Return (X, Y) of the center of cell containing provided text 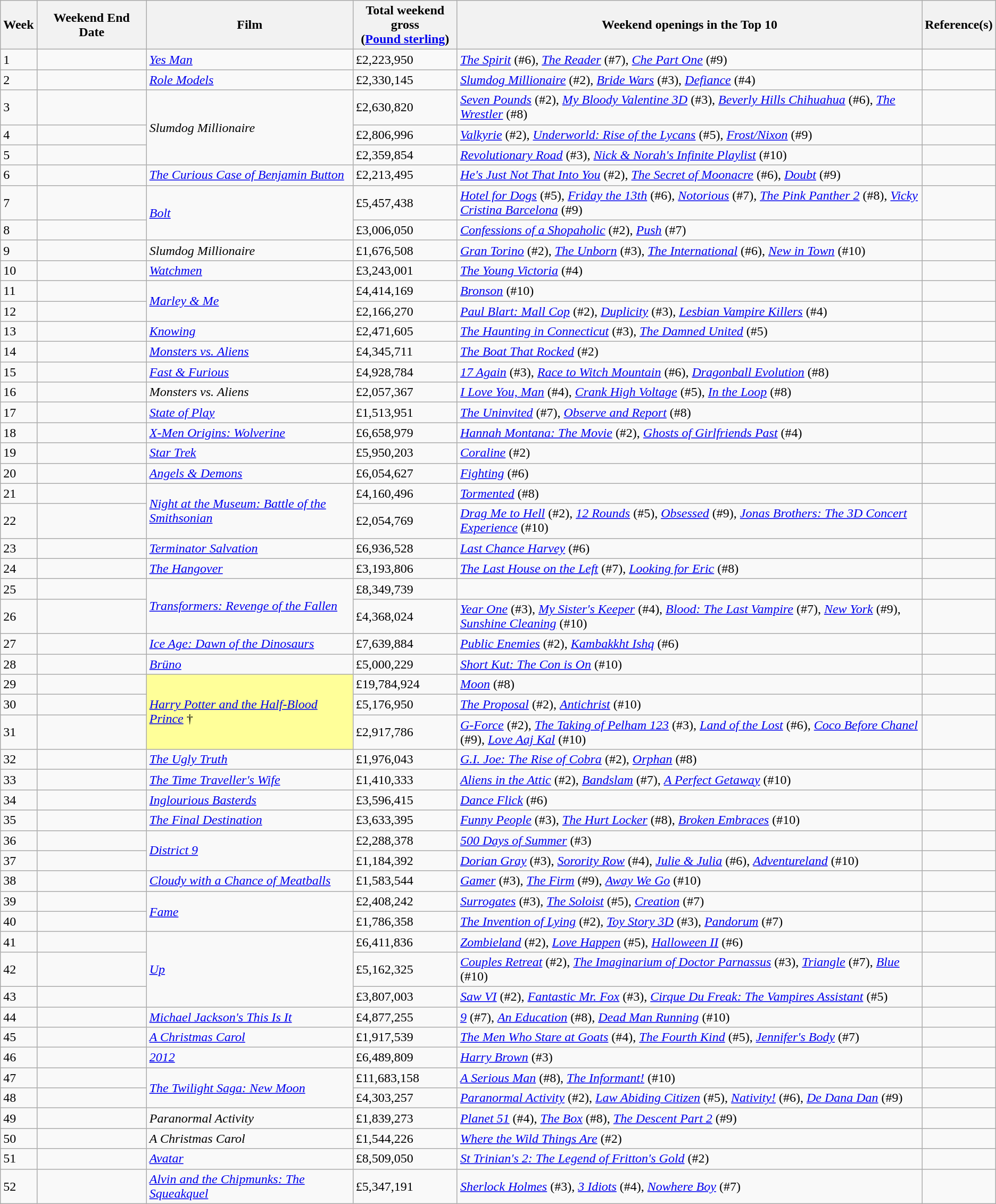
Gamer (#3), The Firm (#9), Away We Go (#10) (690, 881)
The Ugly Truth (250, 760)
28 (19, 664)
21 (19, 493)
30 (19, 705)
35 (19, 820)
Night at the Museum: Battle of the Smithsonian (250, 511)
43 (19, 996)
£4,303,257 (405, 1098)
14 (19, 352)
Total weekend gross(Pound sterling) (405, 25)
1 (19, 60)
Alvin and the Chipmunks: The Squeakquel (250, 1186)
Film (250, 25)
8 (19, 230)
The Final Destination (250, 820)
9 (19, 250)
11 (19, 291)
Yes Man (250, 60)
£3,193,806 (405, 568)
Role Models (250, 80)
Knowing (250, 332)
Paranormal Activity (250, 1118)
Weekend End Date (92, 25)
The Spirit (#6), The Reader (#7), Che Part One (#9) (690, 60)
Terminator Salvation (250, 548)
The Young Victoria (#4) (690, 270)
Year One (#3), My Sister's Keeper (#4), Blood: The Last Vampire (#7), New York (#9), Sunshine Cleaning (#10) (690, 616)
22 (19, 521)
Last Chance Harvey (#6) (690, 548)
Dance Flick (#6) (690, 800)
£2,806,996 (405, 135)
20 (19, 473)
G.I. Joe: The Rise of Cobra (#2), Orphan (#8) (690, 760)
Angels & Demons (250, 473)
Zombieland (#2), Love Happen (#5), Halloween II (#6) (690, 942)
24 (19, 568)
31 (19, 732)
Brüno (250, 664)
£8,349,739 (405, 589)
£1,544,226 (405, 1139)
18 (19, 433)
£4,877,255 (405, 1017)
34 (19, 800)
State of Play (250, 413)
37 (19, 861)
Public Enemies (#2), Kambakkht Ishq (#6) (690, 644)
Valkyrie (#2), Underworld: Rise of the Lycans (#5), Frost/Nixon (#9) (690, 135)
I Love You, Man (#4), Crank High Voltage (#5), In the Loop (#8) (690, 392)
The Haunting in Connecticut (#3), The Damned United (#5) (690, 332)
Bronson (#10) (690, 291)
£6,411,836 (405, 942)
Slumdog Millionaire (#2), Bride Wars (#3), Defiance (#4) (690, 80)
Moon (#8) (690, 685)
£1,583,544 (405, 881)
£4,368,024 (405, 616)
Watchmen (250, 270)
The Curious Case of Benjamin Button (250, 175)
£6,054,627 (405, 473)
The Boat That Rocked (#2) (690, 352)
£2,408,242 (405, 901)
44 (19, 1017)
The Last House on the Left (#7), Looking for Eric (#8) (690, 568)
3 (19, 108)
£1,676,508 (405, 250)
£1,786,358 (405, 921)
£1,917,539 (405, 1037)
£5,162,325 (405, 969)
39 (19, 901)
£2,166,270 (405, 311)
13 (19, 332)
£2,288,378 (405, 840)
Paul Blart: Mall Cop (#2), Duplicity (#3), Lesbian Vampire Killers (#4) (690, 311)
Surrogates (#3), The Soloist (#5), Creation (#7) (690, 901)
Coraline (#2) (690, 453)
Cloudy with a Chance of Meatballs (250, 881)
Hannah Montana: The Movie (#2), Ghosts of Girlfriends Past (#4) (690, 433)
Reference(s) (959, 25)
£8,509,050 (405, 1159)
£6,489,809 (405, 1058)
£2,054,769 (405, 521)
£1,184,392 (405, 861)
4 (19, 135)
£2,330,145 (405, 80)
17 Again (#3), Race to Witch Mountain (#6), Dragonball Evolution (#8) (690, 372)
48 (19, 1098)
£3,243,001 (405, 270)
Dorian Gray (#3), Sorority Row (#4), Julie & Julia (#6), Adventureland (#10) (690, 861)
£19,784,924 (405, 685)
£1,513,951 (405, 413)
Hotel for Dogs (#5), Friday the 13th (#6), Notorious (#7), The Pink Panther 2 (#8), Vicky Cristina Barcelona (#9) (690, 202)
The Proposal (#2), Antichrist (#10) (690, 705)
7 (19, 202)
The Men Who Stare at Goats (#4), The Fourth Kind (#5), Jennifer's Body (#7) (690, 1037)
£5,176,950 (405, 705)
33 (19, 780)
£6,658,979 (405, 433)
6 (19, 175)
£2,223,950 (405, 60)
10 (19, 270)
£1,410,333 (405, 780)
Where the Wild Things Are (#2) (690, 1139)
The Hangover (250, 568)
£7,639,884 (405, 644)
Avatar (250, 1159)
Gran Torino (#2), The Unborn (#3), The International (#6), New in Town (#10) (690, 250)
26 (19, 616)
The Uninvited (#7), Observe and Report (#8) (690, 413)
£4,160,496 (405, 493)
£2,213,495 (405, 175)
District 9 (250, 851)
Seven Pounds (#2), My Bloody Valentine 3D (#3), Beverly Hills Chihuahua (#6), The Wrestler (#8) (690, 108)
£2,630,820 (405, 108)
40 (19, 921)
£3,807,003 (405, 996)
St Trinian's 2: The Legend of Fritton's Gold (#2) (690, 1159)
£4,928,784 (405, 372)
£11,683,158 (405, 1078)
15 (19, 372)
£5,950,203 (405, 453)
Short Kut: The Con is On (#10) (690, 664)
£3,596,415 (405, 800)
X-Men Origins: Wolverine (250, 433)
9 (#7), An Education (#8), Dead Man Running (#10) (690, 1017)
£1,839,273 (405, 1118)
25 (19, 589)
51 (19, 1159)
Up (250, 969)
Funny People (#3), The Hurt Locker (#8), Broken Embraces (#10) (690, 820)
19 (19, 453)
Tormented (#8) (690, 493)
41 (19, 942)
Drag Me to Hell (#2), 12 Rounds (#5), Obsessed (#9), Jonas Brothers: The 3D Concert Experience (#10) (690, 521)
29 (19, 685)
Harry Potter and the Half-Blood Prince † (250, 712)
50 (19, 1139)
27 (19, 644)
Transformers: Revenge of the Fallen (250, 606)
£6,936,528 (405, 548)
£5,000,229 (405, 664)
38 (19, 881)
5 (19, 155)
£2,057,367 (405, 392)
42 (19, 969)
£5,347,191 (405, 1186)
45 (19, 1037)
Marley & Me (250, 301)
46 (19, 1058)
Confessions of a Shopaholic (#2), Push (#7) (690, 230)
12 (19, 311)
47 (19, 1078)
500 Days of Summer (#3) (690, 840)
He's Just Not That Into You (#2), The Secret of Moonacre (#6), Doubt (#9) (690, 175)
£2,471,605 (405, 332)
Aliens in the Attic (#2), Bandslam (#7), A Perfect Getaway (#10) (690, 780)
Saw VI (#2), Fantastic Mr. Fox (#3), Cirque Du Freak: The Vampires Assistant (#5) (690, 996)
32 (19, 760)
Couples Retreat (#2), The Imaginarium of Doctor Parnassus (#3), Triangle (#7), Blue (#10) (690, 969)
Harry Brown (#3) (690, 1058)
Paranormal Activity (#2), Law Abiding Citizen (#5), Nativity! (#6), De Dana Dan (#9) (690, 1098)
G-Force (#2), The Taking of Pelham 123 (#3), Land of the Lost (#6), Coco Before Chanel (#9), Love Aaj Kal (#10) (690, 732)
The Twilight Saga: New Moon (250, 1088)
Planet 51 (#4), The Box (#8), The Descent Part 2 (#9) (690, 1118)
£4,414,169 (405, 291)
23 (19, 548)
Weekend openings in the Top 10 (690, 25)
52 (19, 1186)
Fighting (#6) (690, 473)
36 (19, 840)
£3,006,050 (405, 230)
The Invention of Lying (#2), Toy Story 3D (#3), Pandorum (#7) (690, 921)
49 (19, 1118)
2012 (250, 1058)
£2,917,786 (405, 732)
16 (19, 392)
Sherlock Holmes (#3), 3 Idiots (#4), Nowhere Boy (#7) (690, 1186)
£4,345,711 (405, 352)
17 (19, 413)
Fast & Furious (250, 372)
Fame (250, 911)
Ice Age: Dawn of the Dinosaurs (250, 644)
£5,457,438 (405, 202)
Star Trek (250, 453)
£2,359,854 (405, 155)
A Serious Man (#8), The Informant! (#10) (690, 1078)
Week (19, 25)
£3,633,395 (405, 820)
2 (19, 80)
Revolutionary Road (#3), Nick & Norah's Infinite Playlist (#10) (690, 155)
Michael Jackson's This Is It (250, 1017)
Inglourious Basterds (250, 800)
£1,976,043 (405, 760)
The Time Traveller's Wife (250, 780)
Bolt (250, 213)
